For the text-containing cell, return its midpoint in [X, Y] coordinate format. 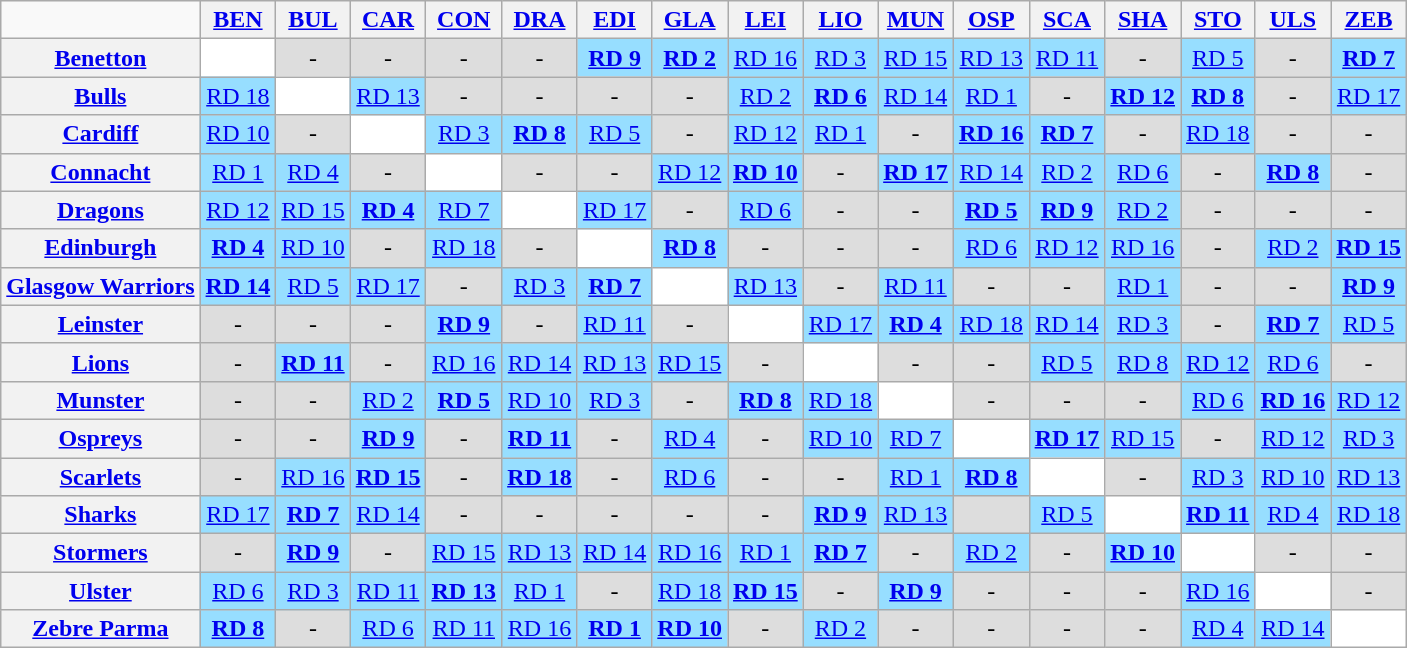
Sharks [100, 515]
BEN [238, 20]
CON [464, 20]
Bulls [100, 96]
CAR [388, 20]
Stormers [100, 553]
Dragons [100, 210]
SHA [1143, 20]
Lions [100, 362]
Benetton [100, 58]
Glasgow Warriors [100, 286]
SCA [1067, 20]
OSP [991, 20]
Edinburgh [100, 248]
Ulster [100, 591]
Leinster [100, 324]
DRA [540, 20]
EDI [614, 20]
LIO [840, 20]
Cardiff [100, 134]
Zebre Parma [100, 629]
BUL [313, 20]
Scarlets [100, 477]
Munster [100, 400]
ZEB [1369, 20]
Connacht [100, 172]
Ospreys [100, 438]
ULS [1293, 20]
MUN [916, 20]
LEI [766, 20]
STO [1218, 20]
GLA [690, 20]
